Scan for the cell matching the given text and deliver its [x, y] coordinate at center. 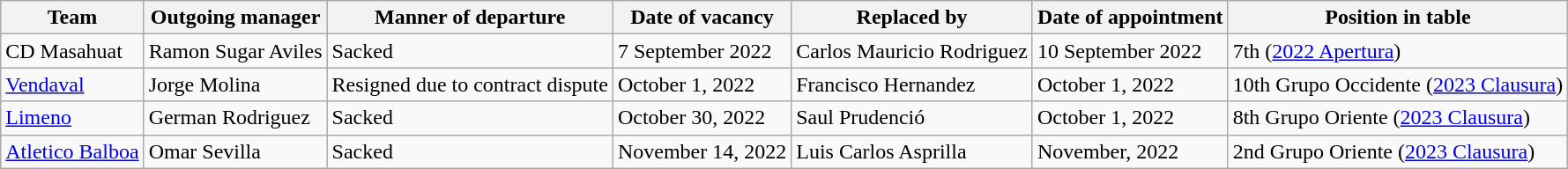
November, 2022 [1130, 151]
Vendaval [72, 84]
Omar Sevilla [235, 151]
November 14, 2022 [702, 151]
Manner of departure [470, 18]
10 September 2022 [1130, 51]
8th Grupo Oriente (2023 Clausura) [1398, 118]
Carlos Mauricio Rodriguez [912, 51]
Limeno [72, 118]
Saul Prudenció [912, 118]
Atletico Balboa [72, 151]
2nd Grupo Oriente (2023 Clausura) [1398, 151]
Resigned due to contract dispute [470, 84]
Team [72, 18]
Francisco Hernandez [912, 84]
Position in table [1398, 18]
7th (2022 Apertura) [1398, 51]
Jorge Molina [235, 84]
October 30, 2022 [702, 118]
Outgoing manager [235, 18]
Luis Carlos Asprilla [912, 151]
CD Masahuat [72, 51]
German Rodriguez [235, 118]
Date of vacancy [702, 18]
Replaced by [912, 18]
10th Grupo Occidente (2023 Clausura) [1398, 84]
Ramon Sugar Aviles [235, 51]
7 September 2022 [702, 51]
Date of appointment [1130, 18]
